Output the [X, Y] coordinate of the center of the cell containing the given text.  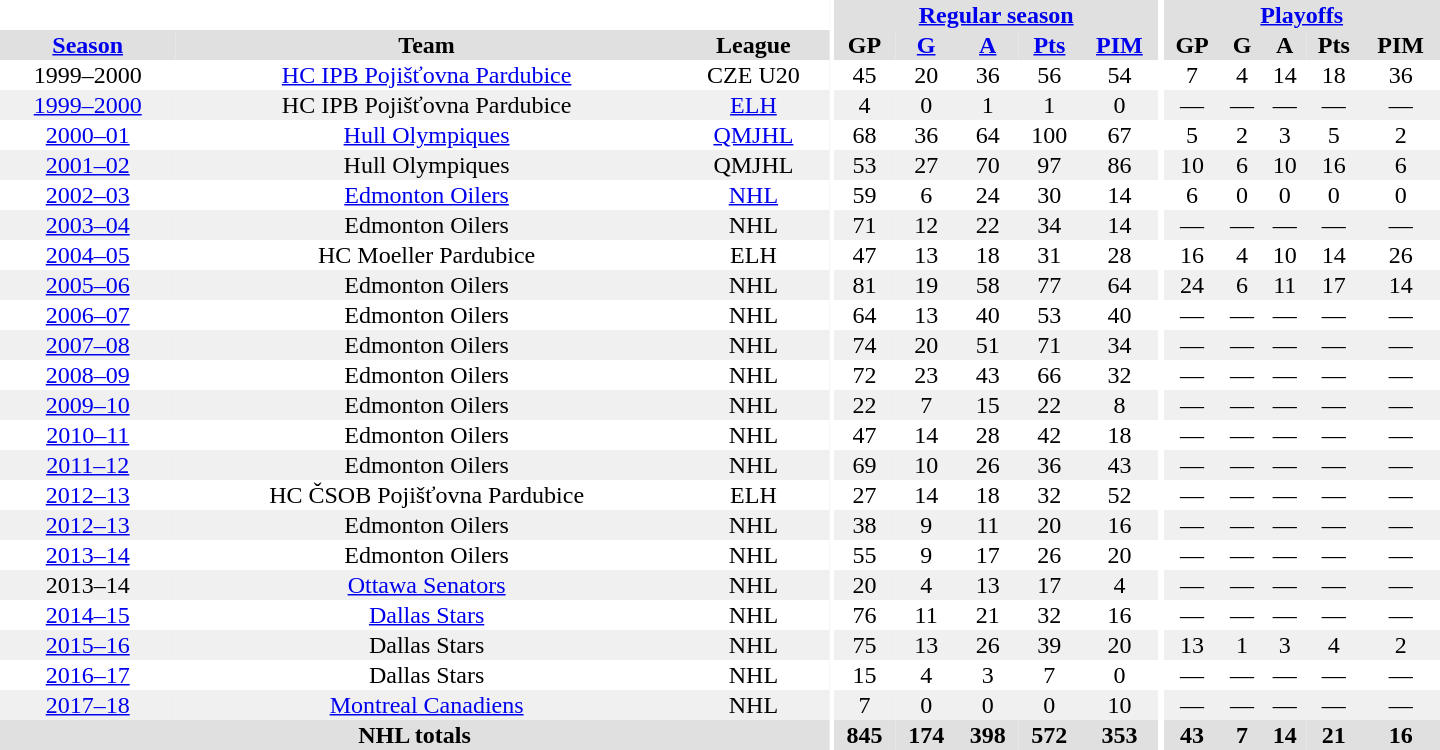
97 [1050, 165]
2008–09 [88, 375]
2004–05 [88, 255]
55 [865, 555]
2006–07 [88, 315]
12 [926, 225]
38 [865, 525]
2007–08 [88, 345]
77 [1050, 285]
CZE U20 [754, 75]
572 [1050, 735]
Ottawa Senators [426, 585]
76 [865, 615]
2002–03 [88, 195]
HC Moeller Pardubice [426, 255]
58 [988, 285]
54 [1119, 75]
2001–02 [88, 165]
2016–17 [88, 675]
Montreal Canadiens [426, 705]
8 [1119, 405]
39 [1050, 645]
2009–10 [88, 405]
67 [1119, 135]
NHL totals [414, 735]
2000–01 [88, 135]
66 [1050, 375]
2015–16 [88, 645]
2010–11 [88, 435]
45 [865, 75]
2003–04 [88, 225]
HC ČSOB Pojišťovna Pardubice [426, 495]
100 [1050, 135]
68 [865, 135]
Season [88, 45]
Playoffs [1302, 15]
74 [865, 345]
2005–06 [88, 285]
70 [988, 165]
2017–18 [88, 705]
353 [1119, 735]
56 [1050, 75]
League [754, 45]
Regular season [996, 15]
86 [1119, 165]
845 [865, 735]
30 [1050, 195]
72 [865, 375]
42 [1050, 435]
23 [926, 375]
51 [988, 345]
398 [988, 735]
2014–15 [88, 615]
174 [926, 735]
52 [1119, 495]
2011–12 [88, 465]
69 [865, 465]
19 [926, 285]
Team [426, 45]
31 [1050, 255]
75 [865, 645]
81 [865, 285]
59 [865, 195]
